For the text-containing cell, return its midpoint in (X, Y) coordinate format. 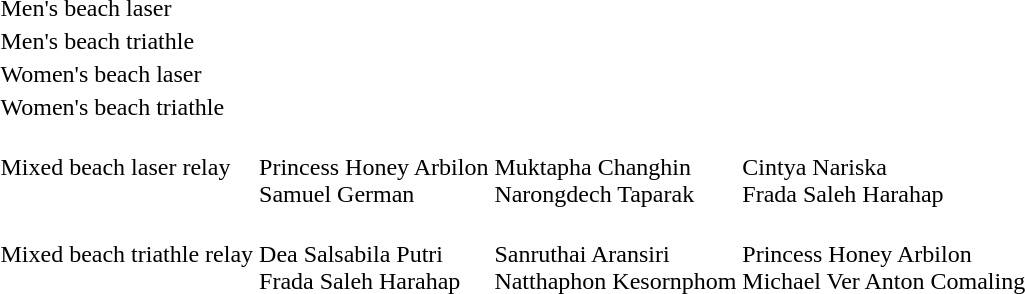
Princess Honey ArbilonSamuel German (374, 167)
Muktapha ChanghinNarongdech Taparak (616, 167)
